Detect which cell encompasses the target text, then output its (X, Y) center coordinate. 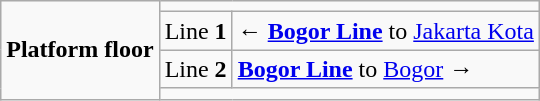
← Bogor Line to Jakarta Kota (386, 31)
Line 1 (196, 31)
Line 2 (196, 69)
Bogor Line to Bogor → (386, 69)
Platform floor (80, 50)
